Extract the (X, Y) coordinate from the center of the cell holding the provided text.  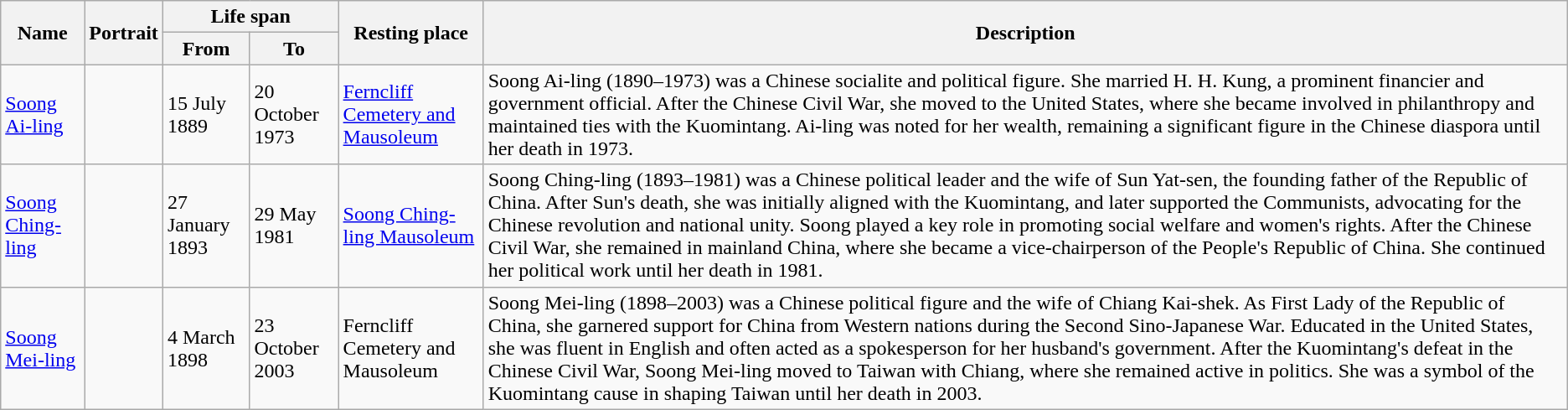
Description (1025, 33)
27 January 1893 (206, 226)
20 October 1973 (294, 114)
Soong Ching-ling (43, 226)
15 July 1889 (206, 114)
23 October 2003 (294, 348)
Name (43, 33)
Soong Mei-ling (43, 348)
4 March 1898 (206, 348)
From (206, 49)
Soong Ching-ling Mausoleum (410, 226)
29 May 1981 (294, 226)
Soong Ai-ling (43, 114)
Portrait (124, 33)
Life span (250, 17)
To (294, 49)
Resting place (410, 33)
